Scan for the cell matching the given text and deliver its (x, y) coordinate at center. 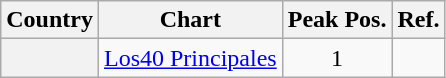
Ref. (418, 20)
Country (50, 20)
Peak Pos. (337, 20)
Chart (190, 20)
1 (337, 58)
Los40 Principales (190, 58)
